Identify which cell holds the provided text, then report its (X, Y) central coordinate. 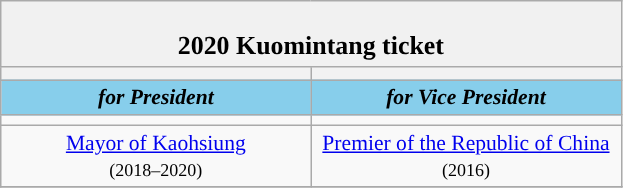
for Vice President (466, 98)
Mayor of Kaohsiung(2018–2020) (156, 156)
Premier of the Republic of China(2016) (466, 156)
for President (156, 98)
2020 Kuomintang ticket (311, 34)
